Provide the (X, Y) coordinate of the cell's center where the given text is located.  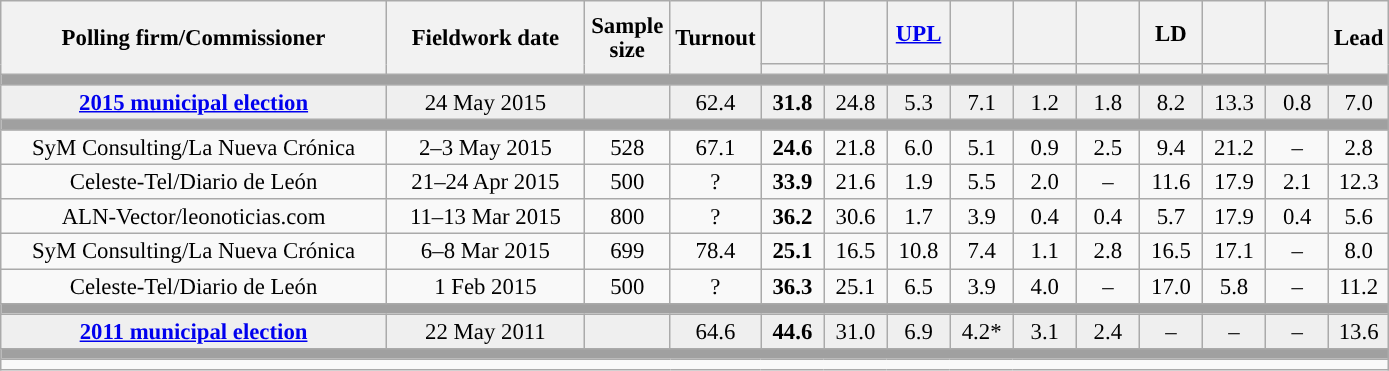
8.2 (1170, 102)
24.8 (856, 102)
5.1 (982, 148)
21–24 Apr 2015 (485, 182)
5.5 (982, 182)
528 (627, 148)
5.3 (918, 102)
22 May 2011 (485, 332)
21.2 (1234, 148)
2.5 (1108, 148)
1 Feb 2015 (485, 286)
Sample size (627, 38)
7.1 (982, 102)
Lead (1359, 38)
2011 municipal election (194, 332)
17.0 (1170, 286)
LD (1170, 32)
2.0 (1044, 182)
UPL (918, 32)
0.8 (1298, 102)
31.0 (856, 332)
Polling firm/Commissioner (194, 38)
1.9 (918, 182)
699 (627, 252)
31.8 (792, 102)
5.7 (1170, 218)
33.9 (792, 182)
4.2* (982, 332)
2.4 (1108, 332)
0.9 (1044, 148)
3.1 (1044, 332)
44.6 (792, 332)
2–3 May 2015 (485, 148)
1.2 (1044, 102)
Fieldwork date (485, 38)
30.6 (856, 218)
ALN-Vector/leonoticias.com (194, 218)
62.4 (716, 102)
4.0 (1044, 286)
64.6 (716, 332)
78.4 (716, 252)
24.6 (792, 148)
10.8 (918, 252)
11.2 (1359, 286)
5.8 (1234, 286)
9.4 (1170, 148)
6.9 (918, 332)
6–8 Mar 2015 (485, 252)
7.0 (1359, 102)
8.0 (1359, 252)
17.1 (1234, 252)
1.1 (1044, 252)
67.1 (716, 148)
36.3 (792, 286)
2.1 (1298, 182)
13.3 (1234, 102)
21.6 (856, 182)
6.5 (918, 286)
7.4 (982, 252)
21.8 (856, 148)
1.7 (918, 218)
5.6 (1359, 218)
800 (627, 218)
2015 municipal election (194, 102)
13.6 (1359, 332)
Turnout (716, 38)
11.6 (1170, 182)
36.2 (792, 218)
12.3 (1359, 182)
1.8 (1108, 102)
24 May 2015 (485, 102)
11–13 Mar 2015 (485, 218)
6.0 (918, 148)
